Identify which cell holds the provided text, then report its [x, y] central coordinate. 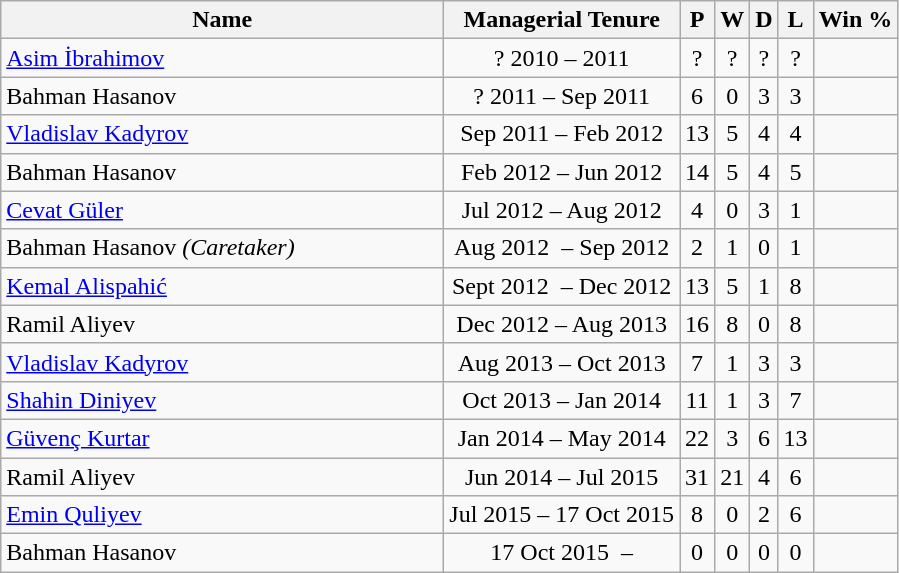
L [796, 20]
16 [698, 324]
Managerial Tenure [562, 20]
22 [698, 438]
Güvenç Kurtar [222, 438]
Win % [856, 20]
Cevat Güler [222, 210]
Sept 2012 – Dec 2012 [562, 286]
? 2011 – Sep 2011 [562, 96]
11 [698, 400]
Feb 2012 – Jun 2012 [562, 172]
Aug 2013 – Oct 2013 [562, 362]
Bahman Hasanov (Caretaker) [222, 248]
Jul 2015 – 17 Oct 2015 [562, 515]
W [732, 20]
Name [222, 20]
? 2010 – 2011 [562, 58]
Emin Quliyev [222, 515]
Dec 2012 – Aug 2013 [562, 324]
D [764, 20]
Sep 2011 – Feb 2012 [562, 134]
Jul 2012 – Aug 2012 [562, 210]
21 [732, 477]
Aug 2012 – Sep 2012 [562, 248]
Shahin Diniyev [222, 400]
14 [698, 172]
Oct 2013 – Jan 2014 [562, 400]
P [698, 20]
31 [698, 477]
17 Oct 2015 – [562, 553]
Asim İbrahimov [222, 58]
Jun 2014 – Jul 2015 [562, 477]
Kemal Alispahić [222, 286]
Jan 2014 – May 2014 [562, 438]
